Locate the cell with the specified text and output its (X, Y) center coordinate. 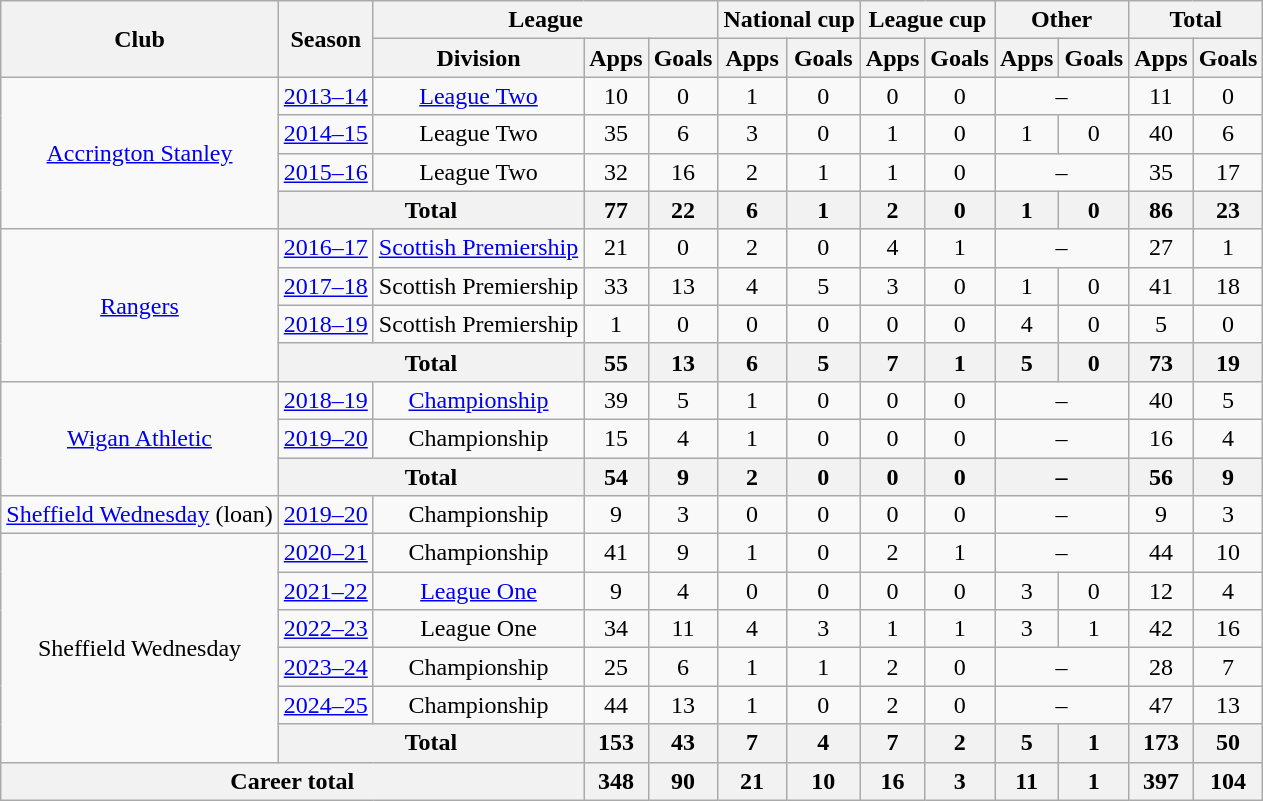
23 (1228, 210)
15 (616, 438)
77 (616, 210)
27 (1161, 248)
League (546, 20)
Rangers (140, 305)
12 (1161, 591)
39 (616, 400)
173 (1161, 743)
42 (1161, 629)
2017–18 (326, 286)
43 (683, 743)
Division (478, 58)
33 (616, 286)
55 (616, 362)
47 (1161, 705)
2023–24 (326, 667)
2013–14 (326, 96)
Sheffield Wednesday (loan) (140, 515)
2015–16 (326, 172)
50 (1228, 743)
22 (683, 210)
19 (1228, 362)
348 (616, 781)
397 (1161, 781)
56 (1161, 477)
2016–17 (326, 248)
34 (616, 629)
17 (1228, 172)
2020–21 (326, 553)
73 (1161, 362)
2021–22 (326, 591)
Other (1061, 20)
153 (616, 743)
Accrington Stanley (140, 153)
32 (616, 172)
Sheffield Wednesday (140, 648)
54 (616, 477)
Wigan Athletic (140, 438)
104 (1228, 781)
25 (616, 667)
2014–15 (326, 134)
90 (683, 781)
Season (326, 39)
18 (1228, 286)
28 (1161, 667)
2022–23 (326, 629)
Club (140, 39)
National cup (789, 20)
2024–25 (326, 705)
League cup (927, 20)
86 (1161, 210)
Career total (292, 781)
